Provide the [X, Y] coordinate of the cell's center where the given text is located.  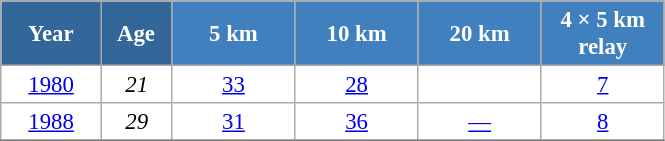
28 [356, 85]
10 km [356, 34]
20 km [480, 34]
Age [136, 34]
4 × 5 km relay [602, 34]
1988 [52, 122]
21 [136, 85]
5 km [234, 34]
1980 [52, 85]
— [480, 122]
7 [602, 85]
Year [52, 34]
8 [602, 122]
36 [356, 122]
31 [234, 122]
29 [136, 122]
33 [234, 85]
